Detect which cell encompasses the target text, then output its (X, Y) center coordinate. 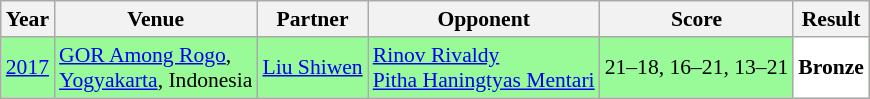
Opponent (484, 19)
Score (697, 19)
Liu Shiwen (312, 68)
GOR Among Rogo,Yogyakarta, Indonesia (156, 68)
21–18, 16–21, 13–21 (697, 68)
Result (831, 19)
Partner (312, 19)
Year (28, 19)
Rinov Rivaldy Pitha Haningtyas Mentari (484, 68)
2017 (28, 68)
Bronze (831, 68)
Venue (156, 19)
